Determine the [x, y] coordinate at the center of the cell enclosing the given text.  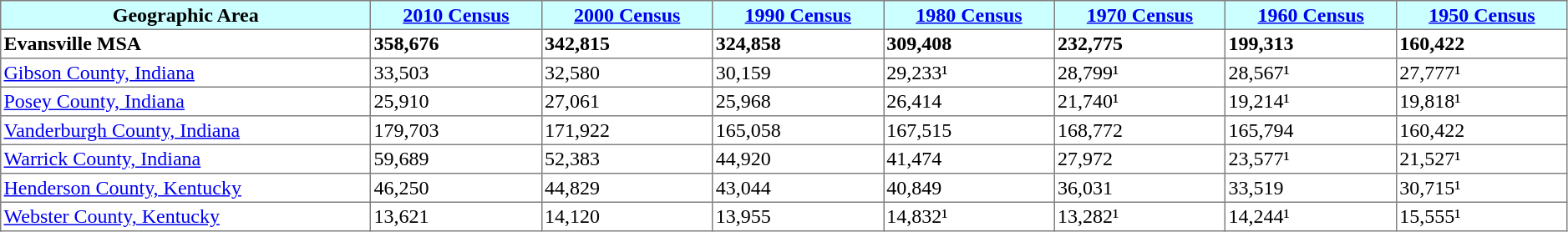
14,244¹ [1312, 216]
2000 Census [627, 15]
167,515 [969, 130]
27,972 [1139, 159]
1960 Census [1312, 15]
Geographic Area [185, 15]
309,408 [969, 43]
1950 Census [1482, 15]
Webster County, Kentucky [185, 216]
324,858 [799, 43]
40,849 [969, 188]
14,120 [627, 216]
30,715¹ [1482, 188]
25,910 [456, 101]
25,968 [799, 101]
52,383 [627, 159]
19,818¹ [1482, 101]
27,777¹ [1482, 73]
Evansville MSA [185, 43]
46,250 [456, 188]
59,689 [456, 159]
19,214¹ [1312, 101]
Henderson County, Kentucky [185, 188]
1990 Census [799, 15]
44,920 [799, 159]
13,955 [799, 216]
23,577¹ [1312, 159]
165,794 [1312, 130]
44,829 [627, 188]
33,503 [456, 73]
28,567¹ [1312, 73]
358,676 [456, 43]
26,414 [969, 101]
27,061 [627, 101]
232,775 [1139, 43]
28,799¹ [1139, 73]
168,772 [1139, 130]
29,233¹ [969, 73]
30,159 [799, 73]
41,474 [969, 159]
21,527¹ [1482, 159]
14,832¹ [969, 216]
Warrick County, Indiana [185, 159]
1980 Census [969, 15]
Vanderburgh County, Indiana [185, 130]
179,703 [456, 130]
21,740¹ [1139, 101]
165,058 [799, 130]
13,621 [456, 216]
36,031 [1139, 188]
13,282¹ [1139, 216]
342,815 [627, 43]
33,519 [1312, 188]
43,044 [799, 188]
32,580 [627, 73]
1970 Census [1139, 15]
Posey County, Indiana [185, 101]
15,555¹ [1482, 216]
Gibson County, Indiana [185, 73]
199,313 [1312, 43]
171,922 [627, 130]
2010 Census [456, 15]
